Return [X, Y] of the center of cell containing provided text 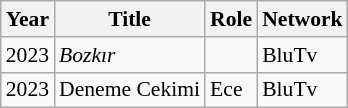
Year [28, 19]
Bozkır [130, 55]
Title [130, 19]
Network [302, 19]
Ece [231, 90]
Role [231, 19]
Deneme Cekimi [130, 90]
